Search for the cell housing the specified text and yield its [x, y] center coordinate. 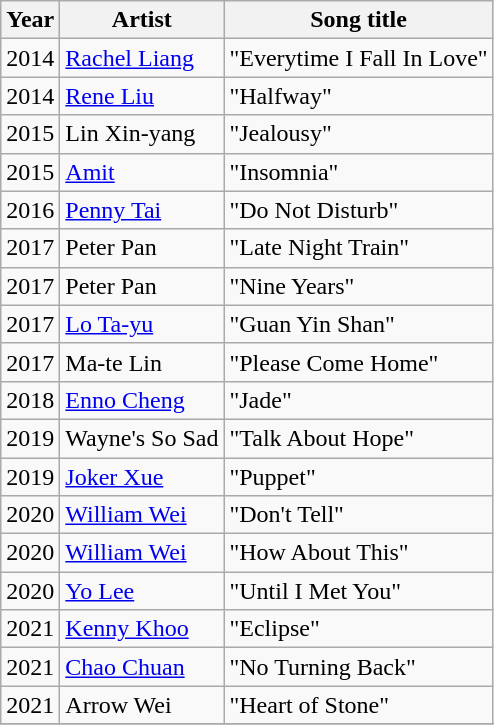
Chao Chuan [142, 667]
"Guan Yin Shan" [358, 324]
"Jealousy" [358, 134]
"Nine Years" [358, 286]
"Halfway" [358, 96]
Kenny Khoo [142, 629]
"Talk About Hope" [358, 438]
Artist [142, 20]
Joker Xue [142, 477]
Ma-te Lin [142, 362]
"Puppet" [358, 477]
"Heart of Stone" [358, 705]
Enno Cheng [142, 400]
2016 [30, 210]
"How About This" [358, 553]
"Please Come Home" [358, 362]
Arrow Wei [142, 705]
"No Turning Back" [358, 667]
Rene Liu [142, 96]
"Insomnia" [358, 172]
Yo Lee [142, 591]
"Everytime I Fall In Love" [358, 58]
"Eclipse" [358, 629]
Penny Tai [142, 210]
Song title [358, 20]
Amit [142, 172]
"Do Not Disturb" [358, 210]
Lo Ta-yu [142, 324]
Lin Xin-yang [142, 134]
"Late Night Train" [358, 248]
Wayne's So Sad [142, 438]
Year [30, 20]
"Don't Tell" [358, 515]
"Jade" [358, 400]
"Until I Met You" [358, 591]
Rachel Liang [142, 58]
2018 [30, 400]
